Pinpoint the cell where the given text exists, returning its [x, y] midpoint coordinate. 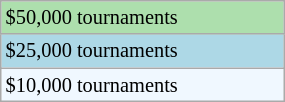
$25,000 tournaments [142, 51]
$50,000 tournaments [142, 17]
$10,000 tournaments [142, 85]
